Scan for the cell matching the given text and deliver its [x, y] coordinate at center. 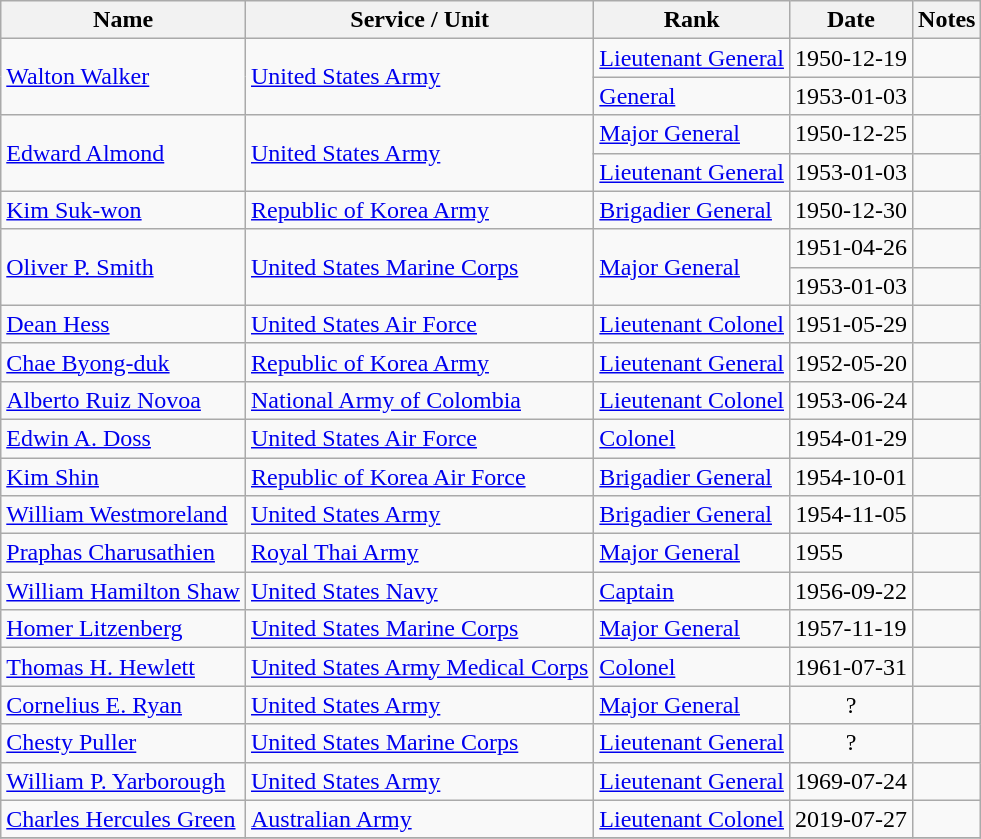
Homer Litzenberg [124, 629]
Rank [692, 20]
William Hamilton Shaw [124, 591]
1951-04-26 [852, 248]
Kim Suk-won [124, 210]
Charles Hercules Green [124, 819]
William P. Yarborough [124, 781]
United States Army Medical Corps [419, 667]
Notes [947, 20]
1950-12-19 [852, 58]
Edwin A. Doss [124, 438]
Republic of Korea Air Force [419, 477]
1956-09-22 [852, 591]
1951-05-29 [852, 324]
General [692, 96]
1955 [852, 553]
Date [852, 20]
United States Navy [419, 591]
2019-07-27 [852, 819]
1953-06-24 [852, 400]
Oliver P. Smith [124, 267]
Chesty Puller [124, 743]
National Army of Colombia [419, 400]
Captain [692, 591]
William Westmoreland [124, 515]
1957-11-19 [852, 629]
Name [124, 20]
1950-12-30 [852, 210]
Chae Byong-duk [124, 362]
1950-12-25 [852, 134]
Dean Hess [124, 324]
1969-07-24 [852, 781]
Kim Shin [124, 477]
Edward Almond [124, 153]
1961-07-31 [852, 667]
Walton Walker [124, 77]
Thomas H. Hewlett [124, 667]
Royal Thai Army [419, 553]
Praphas Charusathien [124, 553]
1954-01-29 [852, 438]
1952-05-20 [852, 362]
Australian Army [419, 819]
1954-11-05 [852, 515]
Cornelius E. Ryan [124, 705]
Service / Unit [419, 20]
Alberto Ruiz Novoa [124, 400]
1954-10-01 [852, 477]
